Return [x, y] of the center of cell containing provided text 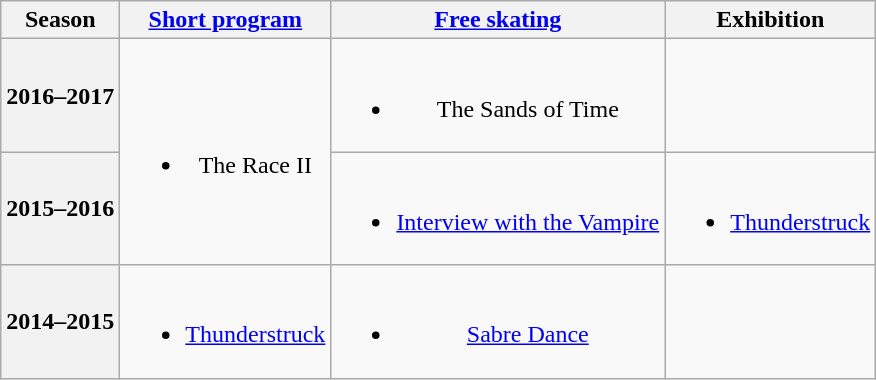
Exhibition [770, 20]
Sabre Dance [498, 322]
Interview with the Vampire [498, 208]
2016–2017 [60, 96]
Season [60, 20]
Free skating [498, 20]
2015–2016 [60, 208]
2014–2015 [60, 322]
The Sands of Time [498, 96]
Short program [226, 20]
The Race II [226, 152]
